Locate the cell with the specified text and output its (X, Y) center coordinate. 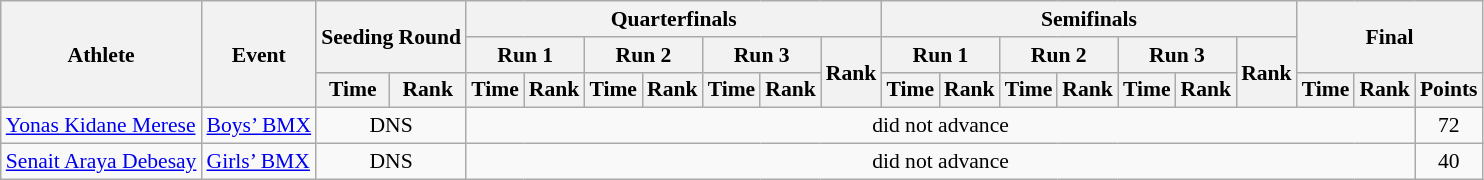
Quarterfinals (674, 19)
Girls’ BMX (258, 162)
Yonas Kidane Merese (102, 126)
Semifinals (1088, 19)
Event (258, 54)
Points (1449, 90)
Seeding Round (391, 36)
Senait Araya Debesay (102, 162)
72 (1449, 126)
Athlete (102, 54)
40 (1449, 162)
Final (1390, 36)
Boys’ BMX (258, 126)
